For the text-containing cell, return its midpoint in [x, y] coordinate format. 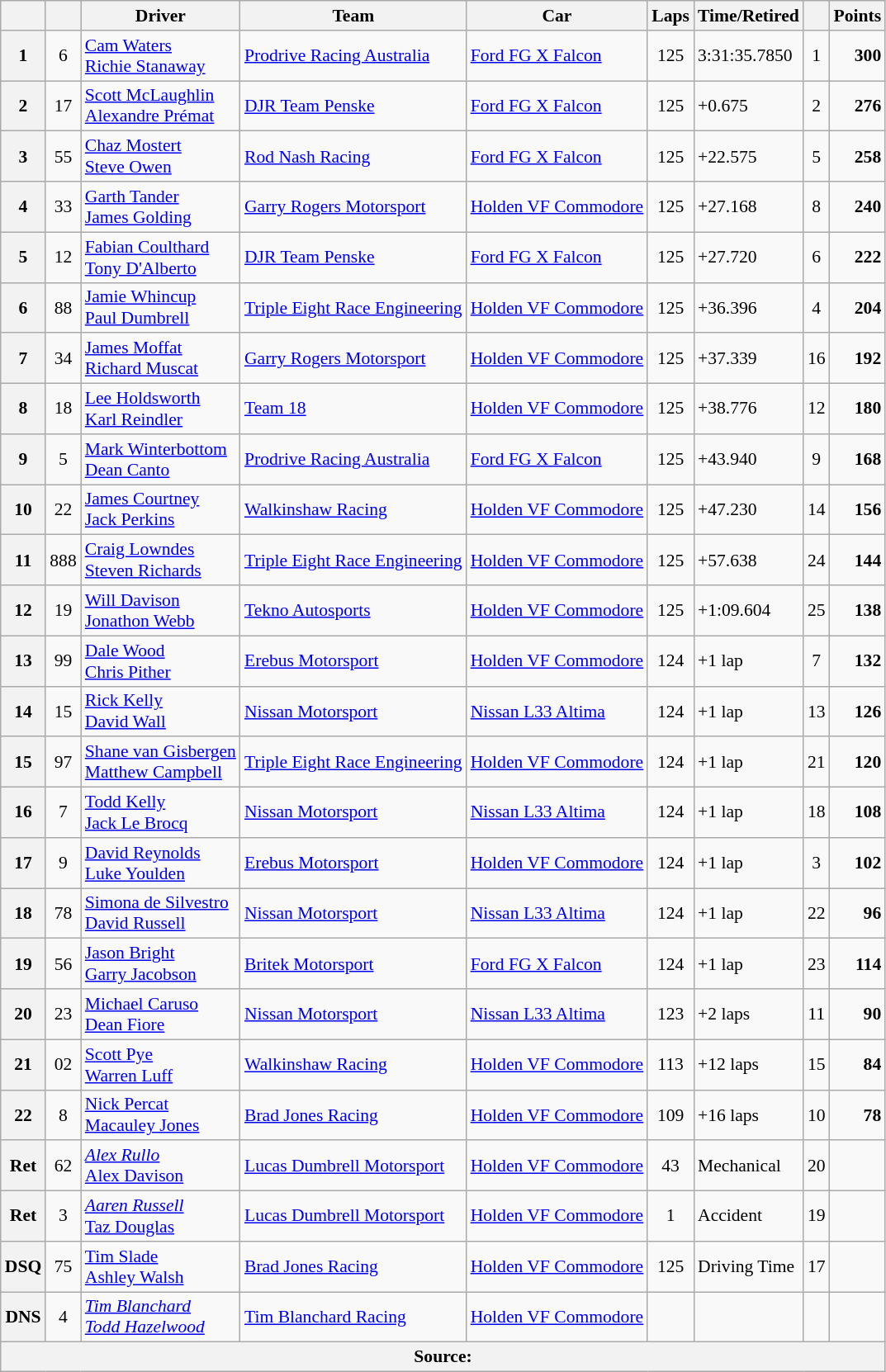
180 [858, 409]
Lee Holdsworth Karl Reindler [160, 409]
24 [817, 560]
168 [858, 459]
Simona de Silvestro David Russell [160, 913]
Scott Pye Warren Luff [160, 1065]
James Courtney Jack Perkins [160, 510]
Car [557, 16]
126 [858, 712]
02 [63, 1065]
114 [858, 964]
+36.396 [748, 307]
Tim Blanchard Racing [353, 1318]
62 [63, 1166]
144 [858, 560]
109 [670, 1114]
97 [63, 763]
Will Davison Jonathon Webb [160, 611]
DSQ [23, 1266]
Tim Slade Ashley Walsh [160, 1266]
Garth Tander James Golding [160, 206]
Alex Rullo Alex Davison [160, 1166]
+47.230 [748, 510]
Source: [443, 1357]
222 [858, 258]
David Reynolds Luke Youlden [160, 863]
Team [353, 16]
156 [858, 510]
+22.575 [748, 157]
+57.638 [748, 560]
Scott McLaughlin Alexandre Prémat [160, 106]
25 [817, 611]
108 [858, 812]
Jason Bright Garry Jacobson [160, 964]
888 [63, 560]
56 [63, 964]
Britek Motorsport [353, 964]
138 [858, 611]
300 [858, 56]
96 [858, 913]
Mark Winterbottom Dean Canto [160, 459]
33 [63, 206]
113 [670, 1065]
Driving Time [748, 1266]
Rod Nash Racing [353, 157]
Michael Caruso Dean Fiore [160, 1014]
+2 laps [748, 1014]
Driver [160, 16]
123 [670, 1014]
+27.168 [748, 206]
Jamie Whincup Paul Dumbrell [160, 307]
99 [63, 660]
+0.675 [748, 106]
Dale Wood Chris Pither [160, 660]
+38.776 [748, 409]
204 [858, 307]
Accident [748, 1217]
3:31:35.7850 [748, 56]
Time/Retired [748, 16]
258 [858, 157]
Chaz Mostert Steve Owen [160, 157]
88 [63, 307]
Fabian Coulthard Tony D'Alberto [160, 258]
Points [858, 16]
43 [670, 1166]
Tim Blanchard Todd Hazelwood [160, 1318]
+37.339 [748, 358]
75 [63, 1266]
Todd Kelly Jack Le Brocq [160, 812]
132 [858, 660]
34 [63, 358]
Team 18 [353, 409]
Rick Kelly David Wall [160, 712]
+27.720 [748, 258]
Craig Lowndes Steven Richards [160, 560]
Tekno Autosports [353, 611]
James Moffat Richard Muscat [160, 358]
Cam Waters Richie Stanaway [160, 56]
276 [858, 106]
120 [858, 763]
90 [858, 1014]
Mechanical [748, 1166]
240 [858, 206]
192 [858, 358]
Aaren Russell Taz Douglas [160, 1217]
+1:09.604 [748, 611]
102 [858, 863]
Nick Percat Macauley Jones [160, 1114]
+43.940 [748, 459]
Laps [670, 16]
+12 laps [748, 1065]
84 [858, 1065]
+16 laps [748, 1114]
55 [63, 157]
Shane van Gisbergen Matthew Campbell [160, 763]
DNS [23, 1318]
